Detect which cell encompasses the target text, then output its (x, y) center coordinate. 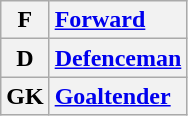
F (25, 20)
D (25, 58)
GK (25, 96)
Goaltender (118, 96)
Forward (118, 20)
Defenceman (118, 58)
